Provide the [x, y] coordinate of the cell's center where the given text is located.  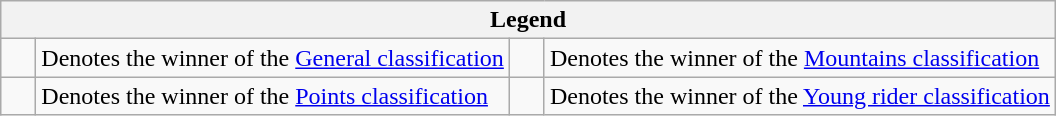
Denotes the winner of the Young rider classification [800, 96]
Denotes the winner of the Points classification [273, 96]
Denotes the winner of the Mountains classification [800, 58]
Denotes the winner of the General classification [273, 58]
Legend [528, 20]
